Locate the cell with the specified text and output its (X, Y) center coordinate. 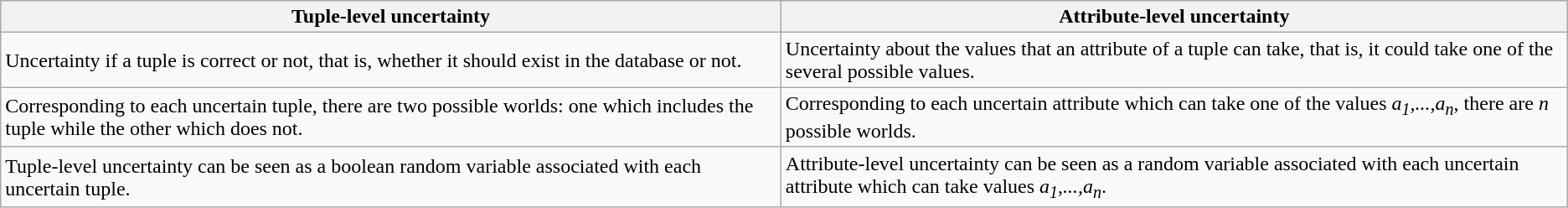
Uncertainty if a tuple is correct or not, that is, whether it should exist in the database or not. (391, 60)
Uncertainty about the values that an attribute of a tuple can take, that is, it could take one of the several possible values. (1174, 60)
Tuple-level uncertainty (391, 17)
Corresponding to each uncertain tuple, there are two possible worlds: one which includes the tuple while the other which does not. (391, 117)
Corresponding to each uncertain attribute which can take one of the values a1,...,an, there are n possible worlds. (1174, 117)
Tuple-level uncertainty can be seen as a boolean random variable associated with each uncertain tuple. (391, 176)
Attribute-level uncertainty can be seen as a random variable associated with each uncertain attribute which can take values a1,...,an. (1174, 176)
Attribute-level uncertainty (1174, 17)
